Find where the given text appears and provide that cell's center as (x, y) coordinate. 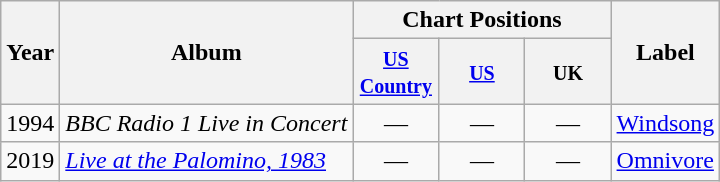
US (482, 72)
Live at the Palomino, 1983 (206, 161)
BBC Radio 1 Live in Concert (206, 123)
Windsong (666, 123)
Label (666, 52)
2019 (30, 161)
Chart Positions (482, 20)
Year (30, 52)
Omnivore (666, 161)
Album (206, 52)
1994 (30, 123)
UK (568, 72)
US Country (396, 72)
